Detect which cell encompasses the target text, then output its [X, Y] center coordinate. 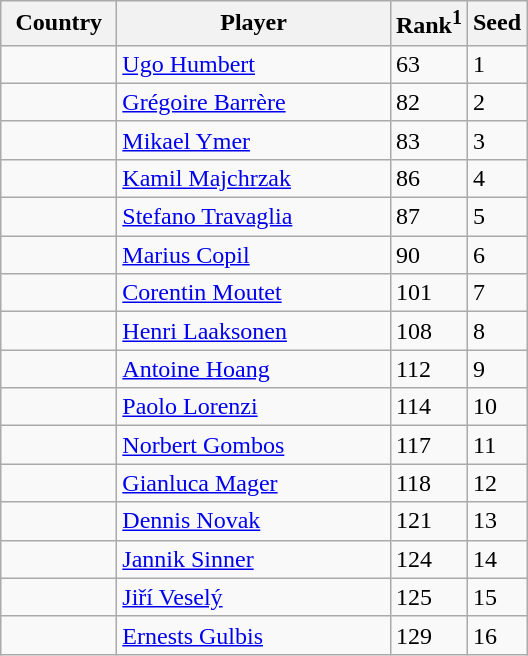
Seed [496, 24]
16 [496, 635]
10 [496, 407]
Marius Copil [254, 255]
7 [496, 293]
Country [59, 24]
86 [428, 178]
Jannik Sinner [254, 559]
5 [496, 217]
Henri Laaksonen [254, 331]
Ugo Humbert [254, 64]
83 [428, 140]
Kamil Majchrzak [254, 178]
124 [428, 559]
1 [496, 64]
108 [428, 331]
118 [428, 483]
63 [428, 64]
125 [428, 597]
90 [428, 255]
Rank1 [428, 24]
82 [428, 102]
9 [496, 369]
Gianluca Mager [254, 483]
6 [496, 255]
114 [428, 407]
Stefano Travaglia [254, 217]
129 [428, 635]
87 [428, 217]
8 [496, 331]
Grégoire Barrère [254, 102]
Norbert Gombos [254, 445]
3 [496, 140]
4 [496, 178]
13 [496, 521]
2 [496, 102]
Dennis Novak [254, 521]
Mikael Ymer [254, 140]
117 [428, 445]
112 [428, 369]
12 [496, 483]
14 [496, 559]
121 [428, 521]
Corentin Moutet [254, 293]
15 [496, 597]
Antoine Hoang [254, 369]
Jiří Veselý [254, 597]
Paolo Lorenzi [254, 407]
11 [496, 445]
Player [254, 24]
Ernests Gulbis [254, 635]
101 [428, 293]
